Determine the [X, Y] coordinate at the center of the cell enclosing the given text.  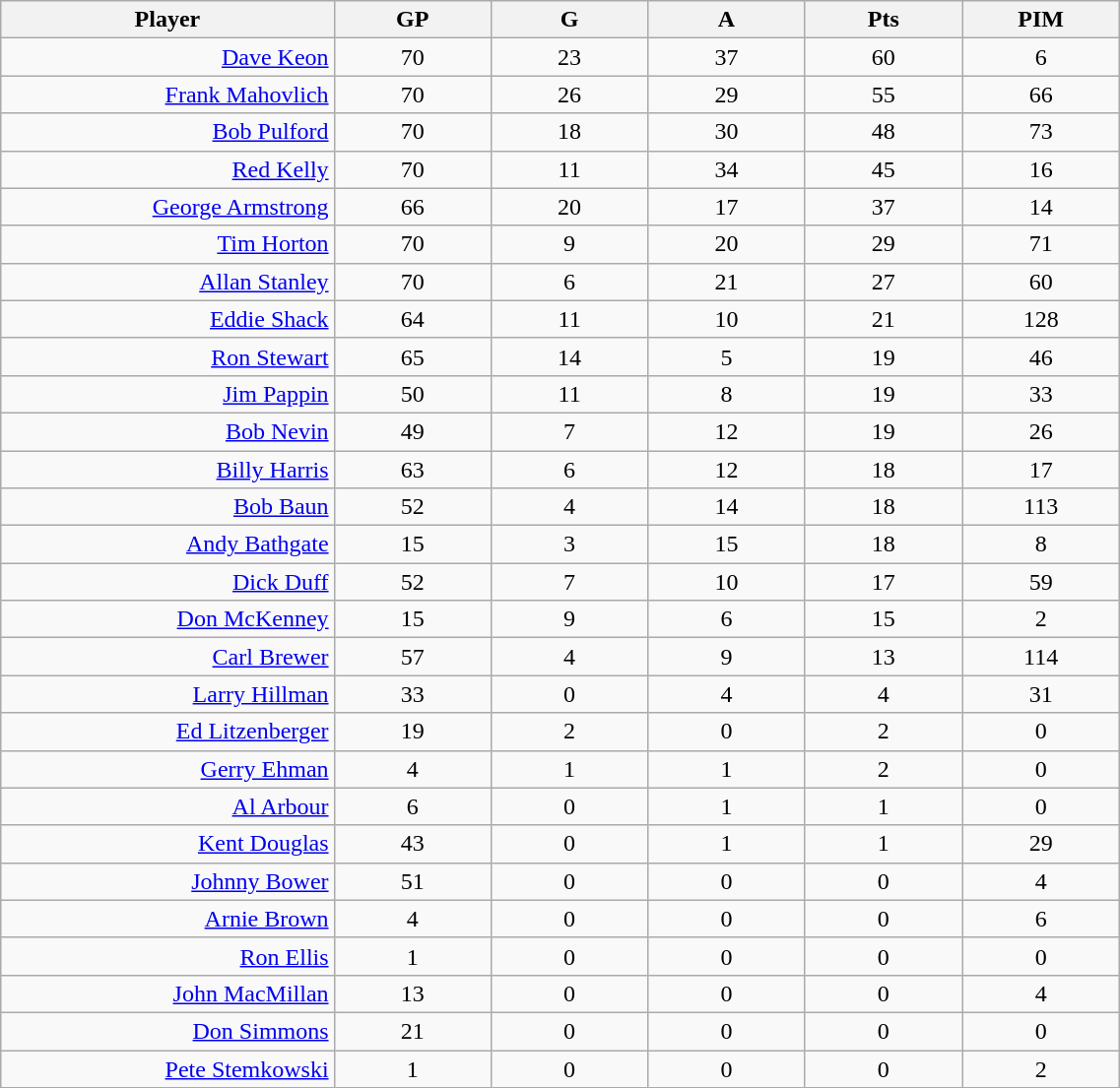
Ed Litzenberger [167, 732]
Billy Harris [167, 470]
Pts [883, 20]
Bob Baun [167, 507]
63 [412, 470]
5 [727, 356]
A [727, 20]
Tim Horton [167, 244]
Dave Keon [167, 57]
Gerry Ehman [167, 769]
GP [412, 20]
27 [883, 282]
Carl Brewer [167, 657]
PIM [1040, 20]
Dick Duff [167, 582]
71 [1040, 244]
23 [569, 57]
G [569, 20]
Bob Pulford [167, 132]
Don McKenney [167, 619]
128 [1040, 319]
16 [1040, 169]
Pete Stemkowski [167, 1068]
73 [1040, 132]
Frank Mahovlich [167, 95]
Red Kelly [167, 169]
34 [727, 169]
46 [1040, 356]
Larry Hillman [167, 694]
Player [167, 20]
113 [1040, 507]
Arnie Brown [167, 919]
3 [569, 544]
55 [883, 95]
59 [1040, 582]
Kent Douglas [167, 844]
Allan Stanley [167, 282]
Ron Ellis [167, 956]
Andy Bathgate [167, 544]
51 [412, 881]
64 [412, 319]
114 [1040, 657]
57 [412, 657]
George Armstrong [167, 207]
43 [412, 844]
48 [883, 132]
John MacMillan [167, 993]
65 [412, 356]
Don Simmons [167, 1031]
50 [412, 394]
30 [727, 132]
Bob Nevin [167, 431]
Ron Stewart [167, 356]
Johnny Bower [167, 881]
Eddie Shack [167, 319]
31 [1040, 694]
Al Arbour [167, 806]
49 [412, 431]
45 [883, 169]
Jim Pappin [167, 394]
